Pinpoint the cell where the given text exists, returning its [x, y] midpoint coordinate. 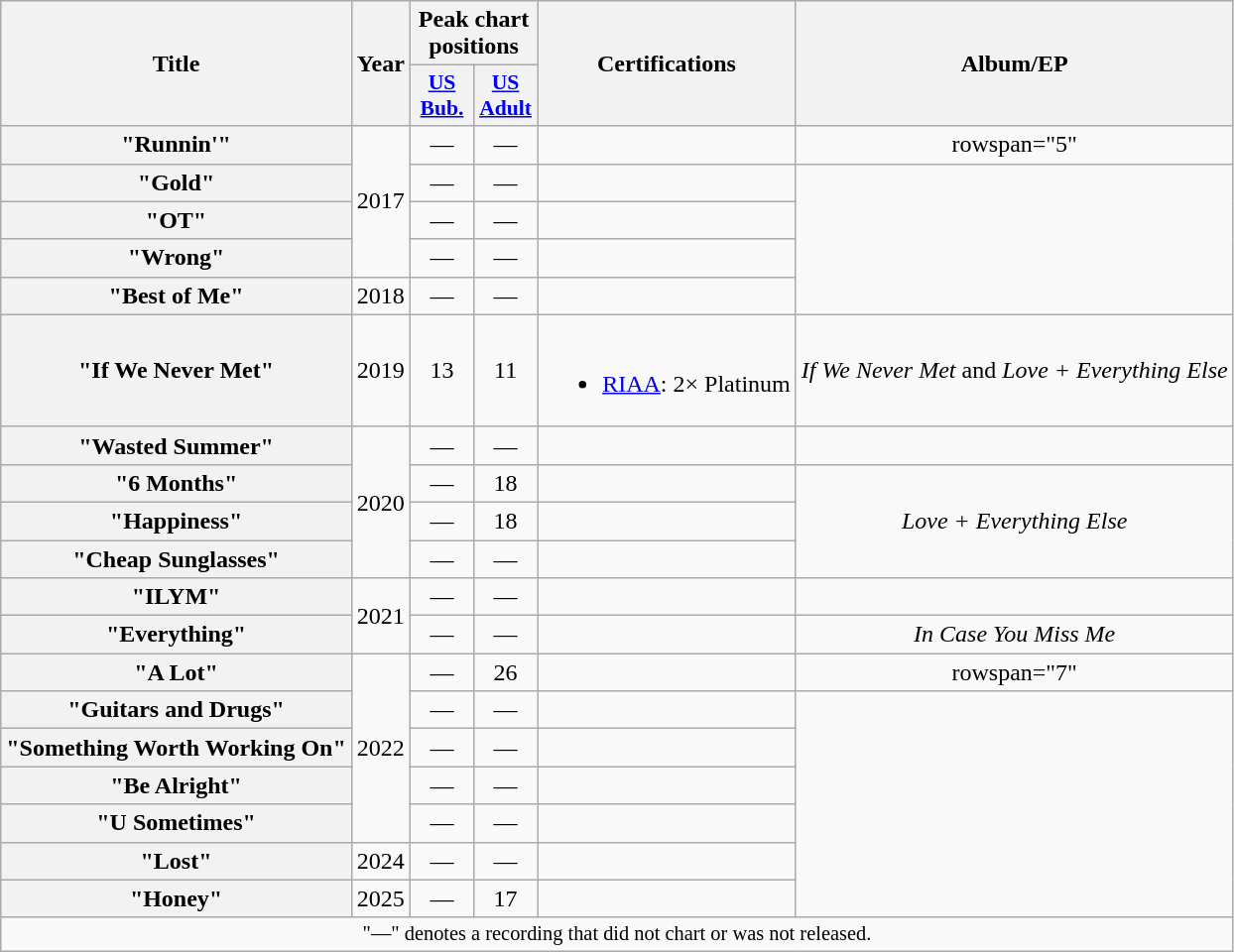
17 [506, 898]
rowspan="5" [1014, 145]
2018 [381, 296]
2021 [381, 616]
2024 [381, 861]
"U Sometimes" [177, 823]
Love + Everything Else [1014, 521]
"Runnin'" [177, 145]
2017 [381, 201]
"Everything" [177, 635]
"Happiness" [177, 521]
"OT" [177, 220]
USAdult [506, 95]
USBub. [441, 95]
2022 [381, 748]
"ILYM" [177, 597]
11 [506, 371]
If We Never Met and Love + Everything Else [1014, 371]
Peak chart positions [473, 34]
"A Lot" [177, 672]
In Case You Miss Me [1014, 635]
2019 [381, 371]
"Gold" [177, 182]
Title [177, 63]
"If We Never Met" [177, 371]
"Wrong" [177, 258]
"Something Worth Working On" [177, 748]
26 [506, 672]
"Lost" [177, 861]
13 [441, 371]
2020 [381, 502]
Album/EP [1014, 63]
2025 [381, 898]
RIAA: 2× Platinum [667, 371]
"Cheap Sunglasses" [177, 558]
"Be Alright" [177, 785]
"Best of Me" [177, 296]
"Honey" [177, 898]
"—" denotes a recording that did not chart or was not released. [617, 934]
Year [381, 63]
rowspan="7" [1014, 672]
"Guitars and Drugs" [177, 710]
"6 Months" [177, 483]
Certifications [667, 63]
"Wasted Summer" [177, 445]
